Pinpoint the cell where the given text exists, returning its (X, Y) midpoint coordinate. 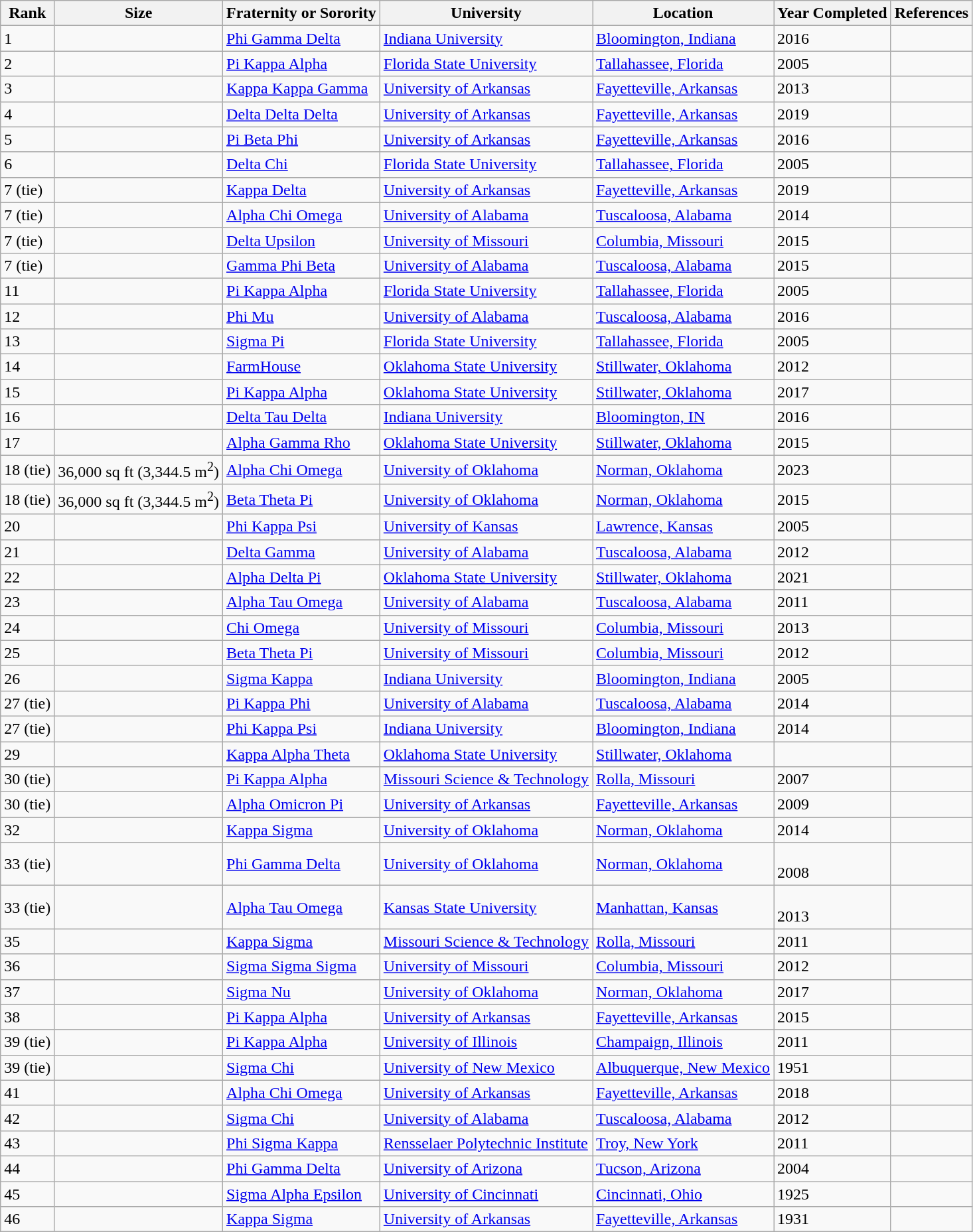
Kappa Alpha Theta (301, 754)
Size (139, 13)
Kansas State University (486, 908)
Delta Delta Delta (301, 114)
FarmHouse (301, 367)
43 (28, 1143)
Rensselaer Polytechnic Institute (486, 1143)
Kappa Delta (301, 190)
2009 (832, 805)
Troy, New York (684, 1143)
3 (28, 89)
14 (28, 367)
23 (28, 602)
2021 (832, 577)
Phi Mu (301, 316)
35 (28, 941)
University of Kansas (486, 527)
21 (28, 552)
15 (28, 392)
Rank (28, 13)
Pi Beta Phi (301, 139)
17 (28, 443)
29 (28, 754)
32 (28, 830)
5 (28, 139)
Albuquerque, New Mexico (684, 1067)
Pi Kappa Phi (301, 703)
Bloomington, IN (684, 417)
46 (28, 1219)
20 (28, 527)
University of Illinois (486, 1042)
1931 (832, 1219)
1925 (832, 1194)
Alpha Omicron Pi (301, 805)
Champaign, Illinois (684, 1042)
2007 (832, 780)
6 (28, 165)
2018 (832, 1093)
Manhattan, Kansas (684, 908)
Gamma Phi Beta (301, 265)
1 (28, 38)
Delta Upsilon (301, 240)
Delta Tau Delta (301, 417)
11 (28, 291)
Year Completed (832, 13)
University of Cincinnati (486, 1194)
45 (28, 1194)
1951 (832, 1067)
22 (28, 577)
Sigma Sigma Sigma (301, 967)
Delta Chi (301, 165)
University (486, 13)
2023 (832, 470)
References (932, 13)
24 (28, 628)
Sigma Nu (301, 992)
37 (28, 992)
4 (28, 114)
12 (28, 316)
44 (28, 1168)
Kappa Kappa Gamma (301, 89)
2 (28, 64)
University of Arizona (486, 1168)
Lawrence, Kansas (684, 527)
Sigma Kappa (301, 678)
16 (28, 417)
13 (28, 342)
38 (28, 1017)
36 (28, 967)
25 (28, 653)
Tucson, Arizona (684, 1168)
Sigma Pi (301, 342)
University of New Mexico (486, 1067)
Alpha Delta Pi (301, 577)
Fraternity or Sorority (301, 13)
Location (684, 13)
Alpha Gamma Rho (301, 443)
Chi Omega (301, 628)
42 (28, 1118)
Sigma Alpha Epsilon (301, 1194)
2008 (832, 864)
41 (28, 1093)
26 (28, 678)
Delta Gamma (301, 552)
Cincinnati, Ohio (684, 1194)
2004 (832, 1168)
Phi Sigma Kappa (301, 1143)
